Return the [X, Y] coordinate for the center point of the cell that contains the specified text.  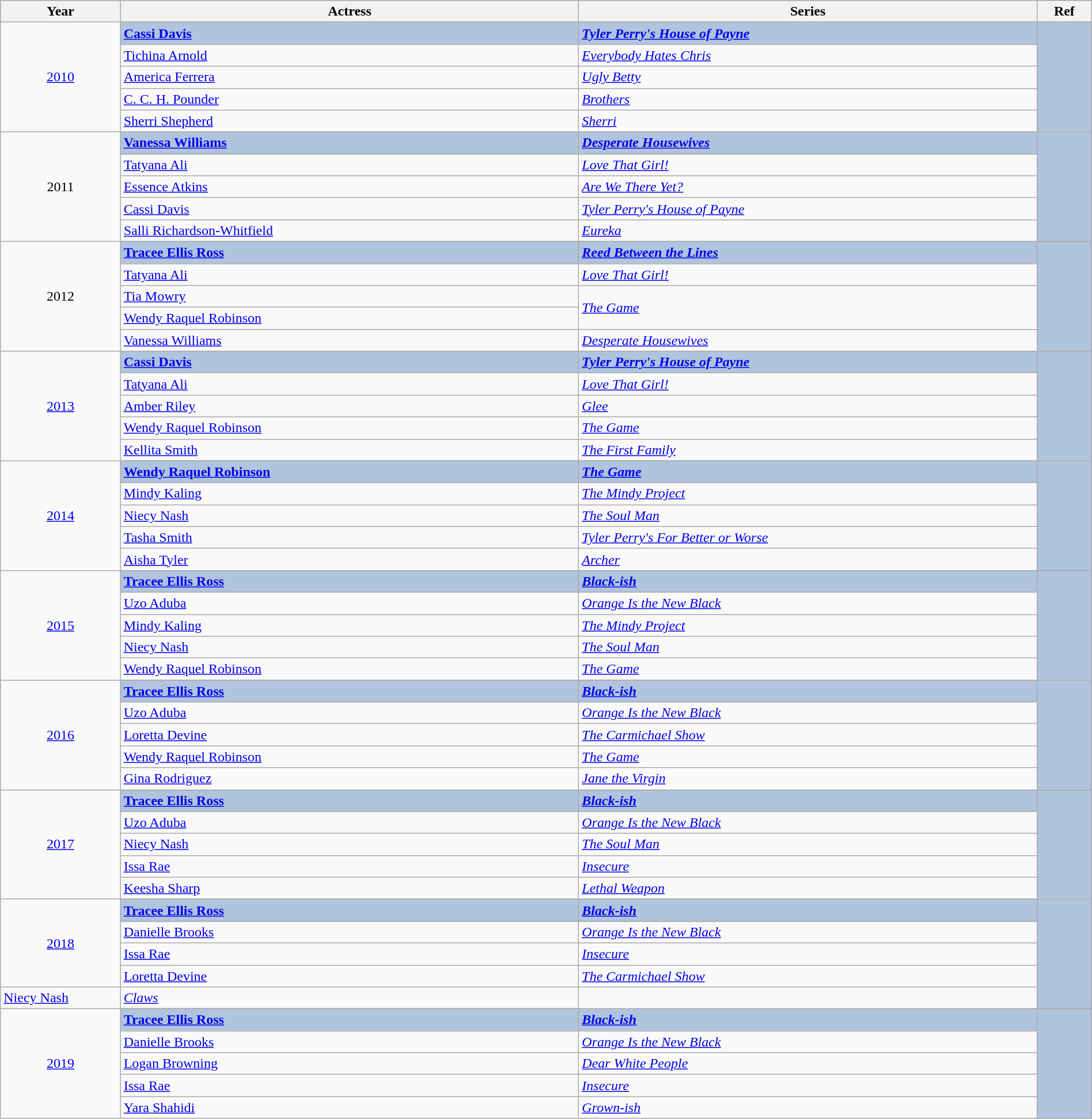
2011 [60, 187]
Tia Mowry [350, 297]
Year [60, 12]
2018 [60, 943]
Series [808, 12]
Yara Shahidi [350, 1107]
Are We There Yet? [808, 187]
Amber Riley [350, 406]
Ugly Betty [808, 77]
2016 [60, 735]
Actress [350, 12]
2019 [60, 1064]
Gina Rodriguez [350, 779]
Archer [808, 559]
Dear White People [808, 1064]
Aisha Tyler [350, 559]
2013 [60, 406]
The First Family [808, 450]
Brothers [808, 99]
Sherri Shepherd [350, 121]
Grown-ish [808, 1107]
Ref [1064, 12]
2012 [60, 296]
Lethal Weapon [808, 888]
Eureka [808, 230]
Glee [808, 406]
Tyler Perry's For Better or Worse [808, 537]
Reed Between the Lines [808, 252]
2017 [60, 844]
Everybody Hates Chris [808, 55]
2010 [60, 77]
Salli Richardson-Whitfield [350, 230]
Kellita Smith [350, 450]
Essence Atkins [350, 187]
C. C. H. Pounder [350, 99]
Jane the Virgin [808, 779]
Claws [350, 998]
Logan Browning [350, 1064]
2015 [60, 625]
Keesha Sharp [350, 888]
2014 [60, 515]
Tichina Arnold [350, 55]
America Ferrera [350, 77]
Sherri [808, 121]
Tasha Smith [350, 537]
